Capture the cell that displays the provided text and extract its [X, Y] central coordinate. 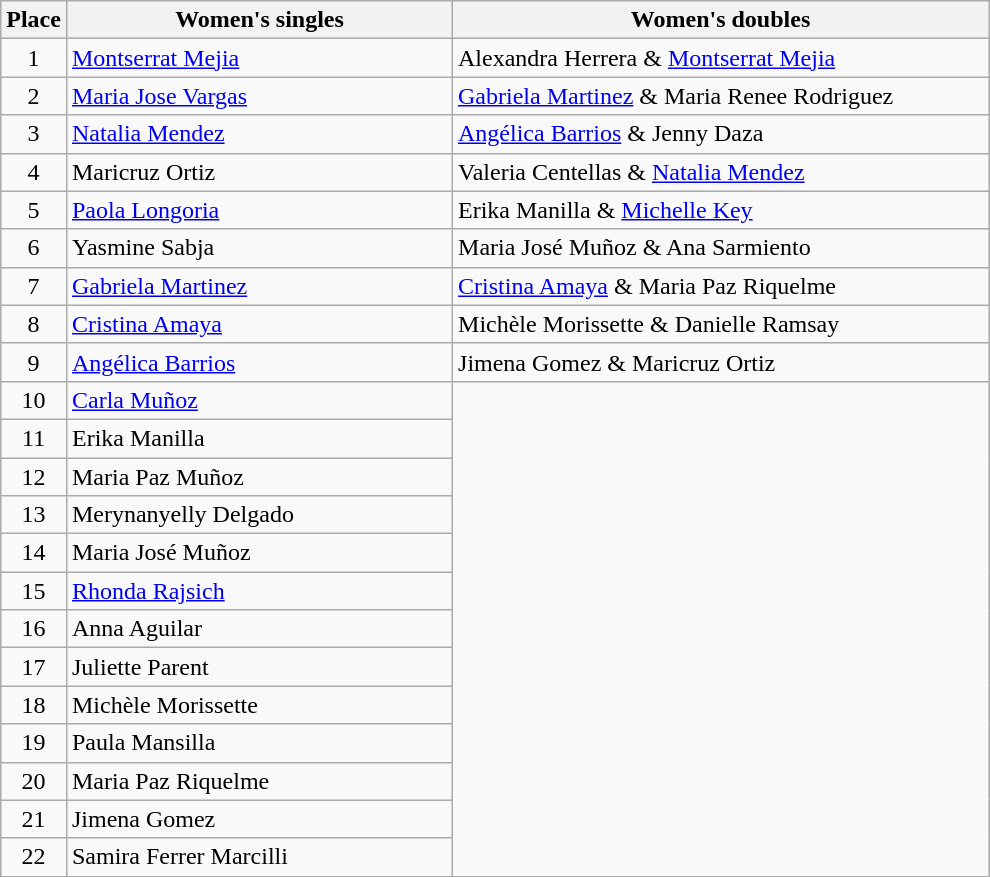
16 [34, 629]
Michèle Morissette & Danielle Ramsay [721, 324]
8 [34, 324]
18 [34, 705]
Maria Jose Vargas [259, 96]
9 [34, 362]
Gabriela Martinez & Maria Renee Rodriguez [721, 96]
Women's singles [259, 20]
14 [34, 553]
Valeria Centellas & Natalia Mendez [721, 172]
Maria Paz Muñoz [259, 477]
Alexandra Herrera & Montserrat Mejia [721, 58]
Anna Aguilar [259, 629]
Angélica Barrios & Jenny Daza [721, 134]
Jimena Gomez & Maricruz Ortiz [721, 362]
11 [34, 438]
Paola Longoria [259, 210]
2 [34, 96]
15 [34, 591]
Maricruz Ortiz [259, 172]
Women's doubles [721, 20]
Jimena Gomez [259, 819]
Maria José Muñoz & Ana Sarmiento [721, 248]
Erika Manilla [259, 438]
Samira Ferrer Marcilli [259, 857]
Yasmine Sabja [259, 248]
Place [34, 20]
13 [34, 515]
Juliette Parent [259, 667]
Gabriela Martinez [259, 286]
Natalia Mendez [259, 134]
20 [34, 781]
1 [34, 58]
Cristina Amaya & Maria Paz Riquelme [721, 286]
6 [34, 248]
7 [34, 286]
Maria Paz Riquelme [259, 781]
Maria José Muñoz [259, 553]
Cristina Amaya [259, 324]
21 [34, 819]
Rhonda Rajsich [259, 591]
Erika Manilla & Michelle Key [721, 210]
3 [34, 134]
17 [34, 667]
Carla Muñoz [259, 400]
Michèle Morissette [259, 705]
Montserrat Mejia [259, 58]
Angélica Barrios [259, 362]
22 [34, 857]
Paula Mansilla [259, 743]
4 [34, 172]
12 [34, 477]
Merynanyelly Delgado [259, 515]
10 [34, 400]
19 [34, 743]
5 [34, 210]
